Determine the [x, y] coordinate at the center of the cell enclosing the given text.  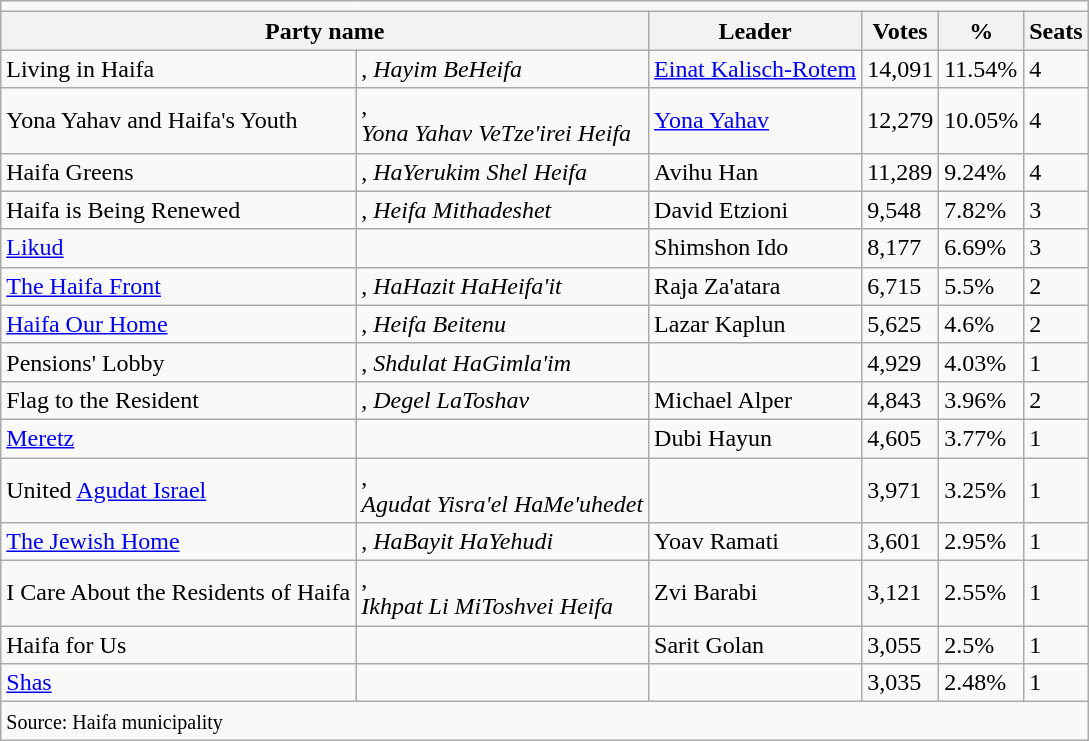
5.5% [982, 286]
8,177 [900, 248]
Source: Haifa municipality [544, 721]
7.82% [982, 210]
, Hayim BeHeifa [502, 69]
4.03% [982, 362]
Haifa Greens [178, 172]
3,035 [900, 683]
4,843 [900, 400]
14,091 [900, 69]
Avihu Han [756, 172]
Yoav Ramati [756, 542]
Shimshon Ido [756, 248]
3.25% [982, 490]
12,279 [900, 120]
Einat Kalisch-Rotem [756, 69]
, Heifa Mithadeshet [502, 210]
Haifa is Being Renewed [178, 210]
, HaBayit HaYehudi [502, 542]
Meretz [178, 438]
2.55% [982, 594]
Living in Haifa [178, 69]
Pensions' Lobby [178, 362]
Likud [178, 248]
, Heifa Beitenu [502, 324]
Votes [900, 31]
Haifa Our Home [178, 324]
3,121 [900, 594]
3,971 [900, 490]
11,289 [900, 172]
% [982, 31]
Lazar Kaplun [756, 324]
United Agudat Israel [178, 490]
, HaHazit HaHeifa'it [502, 286]
6,715 [900, 286]
9,548 [900, 210]
, Degel LaToshav [502, 400]
Zvi Barabi [756, 594]
4,929 [900, 362]
2.95% [982, 542]
Yona Yahav and Haifa's Youth [178, 120]
3,055 [900, 645]
3,601 [900, 542]
6.69% [982, 248]
The Jewish Home [178, 542]
The Haifa Front [178, 286]
9.24% [982, 172]
5,625 [900, 324]
Party name [325, 31]
, Ikhpat Li MiToshvei Heifa [502, 594]
I Care About the Residents of Haifa [178, 594]
2.48% [982, 683]
Dubi Hayun [756, 438]
Shas [178, 683]
Seats [1056, 31]
, Agudat Yisra'el HaMe'uhedet [502, 490]
Michael Alper [756, 400]
Leader [756, 31]
, Shdulat HaGimla'im [502, 362]
3.77% [982, 438]
Sarit Golan [756, 645]
4.6% [982, 324]
2.5% [982, 645]
, HaYerukim Shel Heifa [502, 172]
Raja Za'atara [756, 286]
Flag to the Resident [178, 400]
Haifa for Us [178, 645]
11.54% [982, 69]
10.05% [982, 120]
3.96% [982, 400]
, Yona Yahav VeTze'irei Heifa [502, 120]
4,605 [900, 438]
David Etzioni [756, 210]
Yona Yahav [756, 120]
